Find where the given text appears and provide that cell's center as [x, y] coordinate. 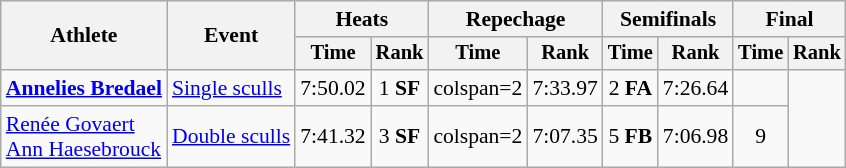
Renée GovaertAnn Haesebrouck [84, 136]
Athlete [84, 36]
3 SF [400, 136]
Annelies Bredael [84, 88]
9 [760, 136]
Repechage [516, 19]
5 FB [630, 136]
Single sculls [231, 88]
Final [789, 19]
7:33.97 [564, 88]
7:07.35 [564, 136]
1 SF [400, 88]
7:50.02 [332, 88]
2 FA [630, 88]
7:26.64 [696, 88]
7:06.98 [696, 136]
7:41.32 [332, 136]
Event [231, 36]
Semifinals [668, 19]
Heats [362, 19]
Double sculls [231, 136]
